Scan for the cell matching the given text and deliver its (X, Y) coordinate at center. 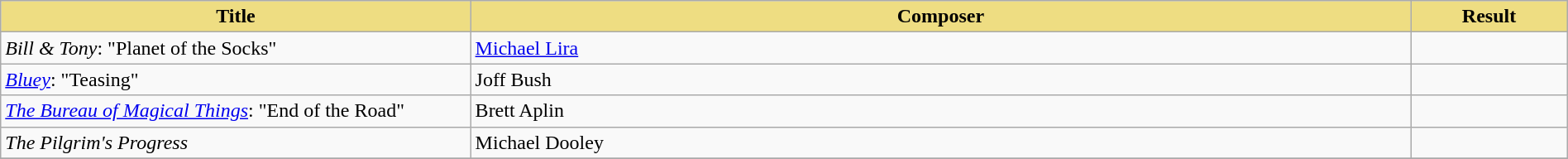
Bill & Tony: "Planet of the Socks" (236, 48)
Title (236, 17)
Bluey: "Teasing" (236, 79)
Joff Bush (941, 79)
The Bureau of Magical Things: "End of the Road" (236, 111)
Result (1489, 17)
Composer (941, 17)
Brett Aplin (941, 111)
Michael Dooley (941, 142)
The Pilgrim's Progress (236, 142)
Michael Lira (941, 48)
